Output the [X, Y] coordinate of the center of the cell containing the given text.  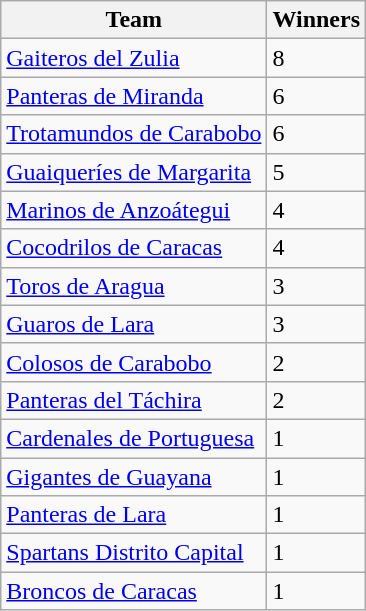
Gaiteros del Zulia [134, 58]
Guaiqueríes de Margarita [134, 172]
Trotamundos de Carabobo [134, 134]
Broncos de Caracas [134, 591]
Toros de Aragua [134, 286]
Panteras del Táchira [134, 400]
Panteras de Lara [134, 515]
Colosos de Carabobo [134, 362]
Team [134, 20]
8 [316, 58]
Marinos de Anzoátegui [134, 210]
5 [316, 172]
Panteras de Miranda [134, 96]
Winners [316, 20]
Cocodrilos de Caracas [134, 248]
Gigantes de Guayana [134, 477]
Spartans Distrito Capital [134, 553]
Guaros de Lara [134, 324]
Cardenales de Portuguesa [134, 438]
